Determine the (X, Y) coordinate at the center of the cell enclosing the given text.  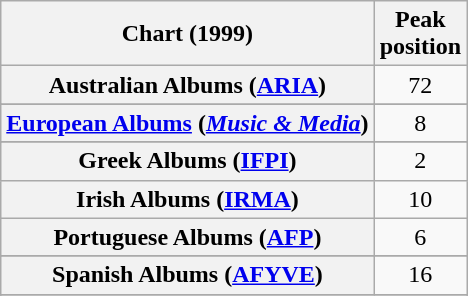
Spanish Albums (AFYVE) (188, 275)
Greek Albums (IFPI) (188, 161)
Peakposition (420, 34)
Chart (1999) (188, 34)
72 (420, 85)
8 (420, 123)
Portuguese Albums (AFP) (188, 237)
6 (420, 237)
16 (420, 275)
10 (420, 199)
Irish Albums (IRMA) (188, 199)
Australian Albums (ARIA) (188, 85)
2 (420, 161)
European Albums (Music & Media) (188, 123)
